Scan for the cell matching the given text and deliver its (x, y) coordinate at center. 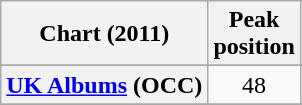
Peak position (254, 34)
Chart (2011) (104, 34)
48 (254, 85)
UK Albums (OCC) (104, 85)
